Pinpoint the cell where the given text exists, returning its (X, Y) midpoint coordinate. 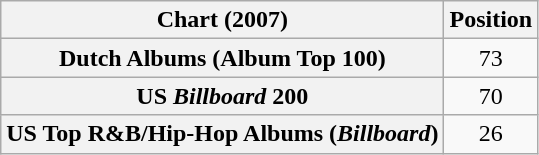
73 (491, 58)
US Billboard 200 (222, 96)
70 (491, 96)
26 (491, 134)
US Top R&B/Hip-Hop Albums (Billboard) (222, 134)
Dutch Albums (Album Top 100) (222, 58)
Chart (2007) (222, 20)
Position (491, 20)
